Detect which cell encompasses the target text, then output its (x, y) center coordinate. 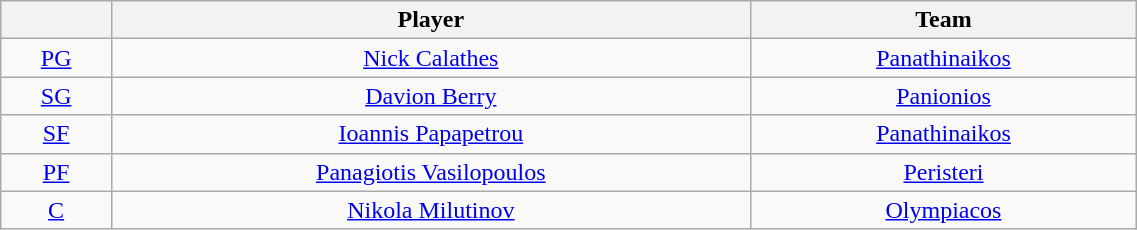
C (56, 210)
PG (56, 58)
Team (944, 20)
Nikola Milutinov (432, 210)
Panagiotis Vasilopoulos (432, 172)
Panionios (944, 96)
Player (432, 20)
Nick Calathes (432, 58)
Olympiacos (944, 210)
Ioannis Papapetrou (432, 134)
Davion Berry (432, 96)
PF (56, 172)
Peristeri (944, 172)
SG (56, 96)
SF (56, 134)
